Determine the [X, Y] coordinate at the center of the cell enclosing the given text.  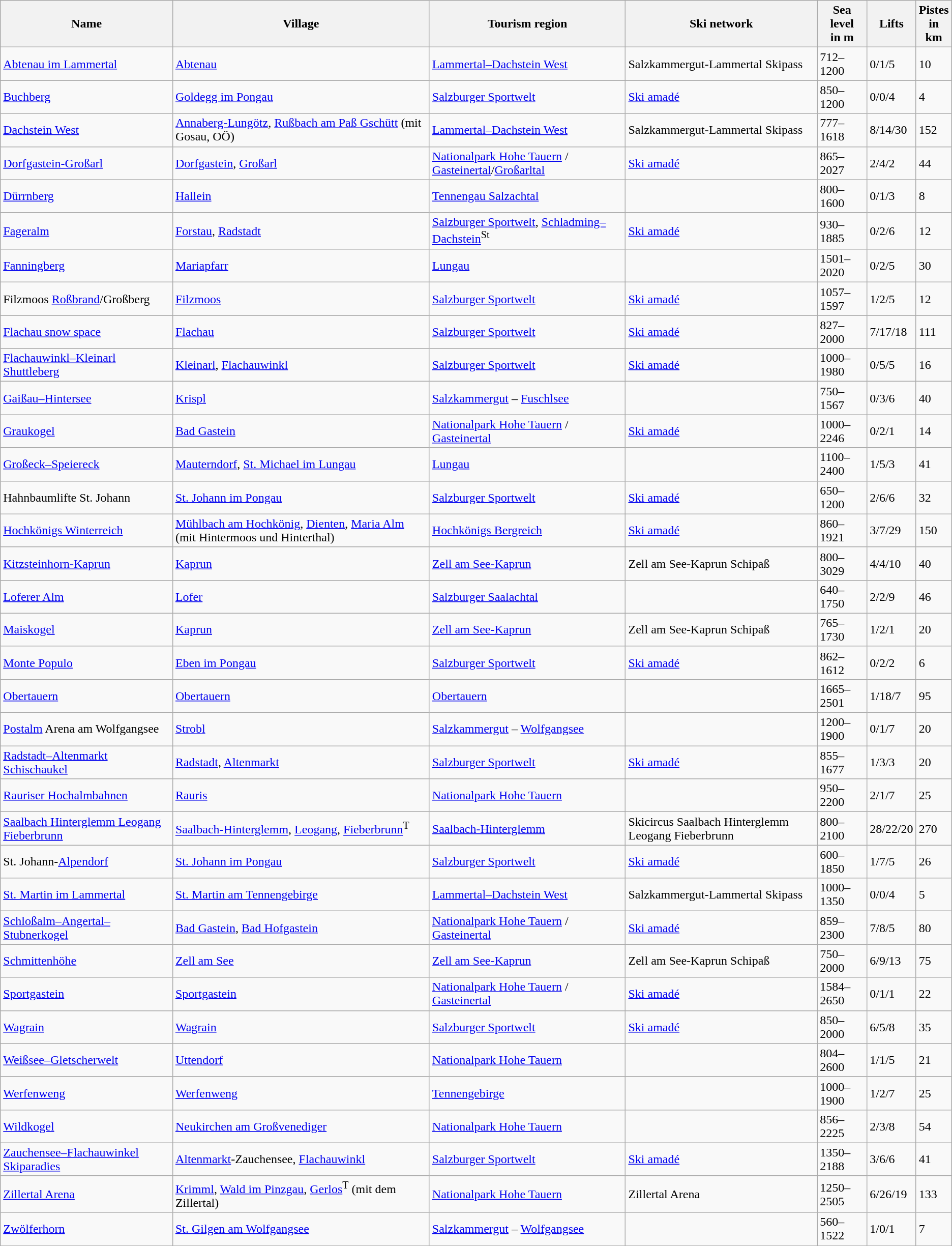
0/3/6 [891, 398]
St. Martin am Tennengebirge [301, 894]
Altenmarkt-Zauchensee, Flachauwinkl [301, 1159]
4/4/10 [891, 564]
Goldegg im Pongau [301, 97]
Flachau [301, 332]
16 [934, 365]
28/22/20 [891, 828]
Mauterndorf, St. Michael im Lungau [301, 464]
St. Gilgen am Wolfgangsee [301, 1229]
0/2/1 [891, 431]
Gaißau–Hintersee [86, 398]
Flachauwinkl–Kleinarl Shuttleberg [86, 365]
0/5/5 [891, 365]
Nationalpark Hohe Tauern / Gasteinertal/Großarltal [527, 163]
6/26/19 [891, 1194]
46 [934, 596]
2/1/7 [891, 796]
Zwölferhorn [86, 1229]
Name [86, 24]
Dachstein West [86, 130]
0/1/1 [891, 994]
95 [934, 696]
Uttendorf [301, 1060]
Tourism region [527, 24]
Schmittenhöhe [86, 961]
Tennengebirge [527, 1093]
152 [934, 130]
Ski network [721, 24]
859–2300 [842, 928]
640–1750 [842, 596]
Dürrnberg [86, 196]
Krimml, Wald im Pinzgau, GerlosT (mit dem Zillertal) [301, 1194]
850–2000 [842, 1027]
1/18/7 [891, 696]
Krispl [301, 398]
950–2200 [842, 796]
0/1/5 [891, 64]
Postalm Arena am Wolfgangsee [86, 730]
1200–1900 [842, 730]
22 [934, 994]
Flachau snow space [86, 332]
1000–1350 [842, 894]
3/6/6 [891, 1159]
Filzmoos [301, 299]
560–1522 [842, 1229]
930–1885 [842, 231]
1/1/5 [891, 1060]
Dorfgastein, Großarl [301, 163]
111 [934, 332]
Tennengau Salzachtal [527, 196]
14 [934, 431]
Großeck–Speiereck [86, 464]
Fanningberg [86, 266]
Graukogel [86, 431]
St. Martin im Lammertal [86, 894]
0/1/3 [891, 196]
Sea levelin m [842, 24]
Saalbach-Hinterglemm [527, 828]
Dorfgastein-Großarl [86, 163]
Abtenau [301, 64]
856–2225 [842, 1126]
750–1567 [842, 398]
Schloßalm–Angertal–Stubnerkogel [86, 928]
Kitzsteinhorn-Kaprun [86, 564]
Monte Populo [86, 662]
1/3/3 [891, 762]
7/8/5 [891, 928]
Abtenau im Lammertal [86, 64]
Rauriser Hochalmbahnen [86, 796]
Saalbach Hinterglemm Leogang Fieberbrunn [86, 828]
Fageralm [86, 231]
1501–2020 [842, 266]
4 [934, 97]
54 [934, 1126]
Lifts [891, 24]
1/0/1 [891, 1229]
Hahnbaumlifte St. Johann [86, 498]
Eben im Pongau [301, 662]
Kleinarl, Flachauwinkl [301, 365]
1057–1597 [842, 299]
1350–2188 [842, 1159]
862–1612 [842, 662]
3/7/29 [891, 530]
650–1200 [842, 498]
1000–2246 [842, 431]
80 [934, 928]
1584–2650 [842, 994]
1/2/7 [891, 1093]
133 [934, 1194]
Maiskogel [86, 630]
0/2/6 [891, 231]
Radstadt–Altenmarkt Schischaukel [86, 762]
0/1/7 [891, 730]
1/2/1 [891, 630]
827–2000 [842, 332]
Bad Gastein [301, 431]
30 [934, 266]
600–1850 [842, 862]
2/4/2 [891, 163]
777–1618 [842, 130]
Village [301, 24]
2/6/6 [891, 498]
0/2/2 [891, 662]
Hochkönigs Winterreich [86, 530]
St. Johann-Alpendorf [86, 862]
6 [934, 662]
860–1921 [842, 530]
Lofer [301, 596]
Wildkogel [86, 1126]
Bad Gastein, Bad Hofgastein [301, 928]
Mariapfarr [301, 266]
1665–2501 [842, 696]
Filzmoos Roßbrand/Großberg [86, 299]
8/14/30 [891, 130]
750–2000 [842, 961]
800–1600 [842, 196]
5 [934, 894]
1/5/3 [891, 464]
21 [934, 1060]
Strobl [301, 730]
Skicircus Saalbach Hinterglemm Leogang Fieberbrunn [721, 828]
865–2027 [842, 163]
Zell am See [301, 961]
765–1730 [842, 630]
2/2/9 [891, 596]
10 [934, 64]
2/3/8 [891, 1126]
Mühlbach am Hochkönig, Dienten, Maria Alm (mit Hintermoos und Hinterthal) [301, 530]
270 [934, 828]
35 [934, 1027]
Weißsee–Gletscherwelt [86, 1060]
26 [934, 862]
800–2100 [842, 828]
1/2/5 [891, 299]
1/7/5 [891, 862]
Hochkönigs Bergreich [527, 530]
Saalbach-Hinterglemm, Leogang, FieberbrunnT [301, 828]
0/2/5 [891, 266]
Pistesin km [934, 24]
Annaberg-Lungötz, Rußbach am Paß Gschütt (mit Gosau, OÖ) [301, 130]
Hallein [301, 196]
800–3029 [842, 564]
7 [934, 1229]
1000–1900 [842, 1093]
712–1200 [842, 64]
Salzkammergut – Fuschlsee [527, 398]
1000–1980 [842, 365]
Radstadt, Altenmarkt [301, 762]
855–1677 [842, 762]
Salzburger Sportwelt, Schladming–DachsteinSt [527, 231]
44 [934, 163]
Salzburger Saalachtal [527, 596]
32 [934, 498]
8 [934, 196]
6/9/13 [891, 961]
Forstau, Radstadt [301, 231]
1250–2505 [842, 1194]
Buchberg [86, 97]
Zauchensee–Flachauwinkel Skiparadies [86, 1159]
1100–2400 [842, 464]
150 [934, 530]
850–1200 [842, 97]
804–2600 [842, 1060]
6/5/8 [891, 1027]
7/17/18 [891, 332]
Rauris [301, 796]
Loferer Alm [86, 596]
Neukirchen am Großvenediger [301, 1126]
75 [934, 961]
